Capture the cell that displays the provided text and extract its [x, y] central coordinate. 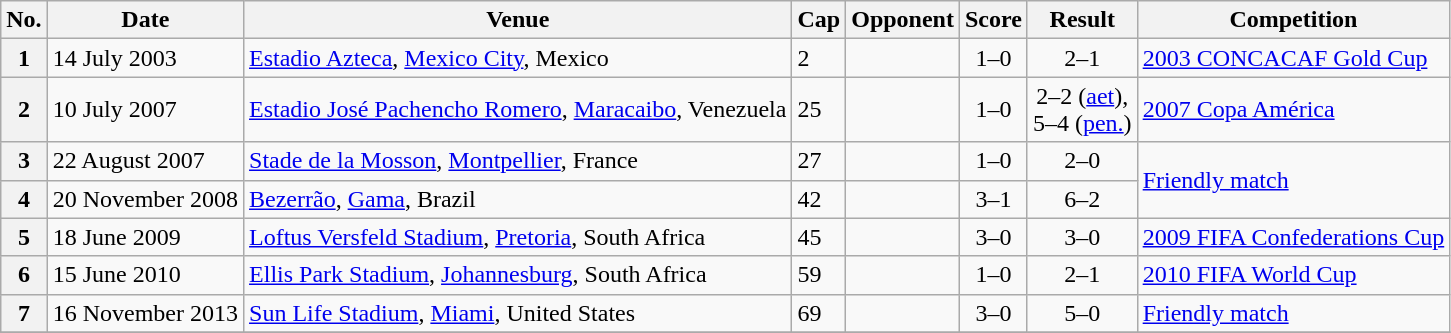
Opponent [903, 20]
10 July 2007 [145, 110]
Sun Life Stadium, Miami, United States [518, 313]
16 November 2013 [145, 313]
25 [819, 110]
7 [24, 313]
59 [819, 275]
2–2 (aet),5–4 (pen.) [1082, 110]
18 June 2009 [145, 237]
27 [819, 161]
6–2 [1082, 199]
5–0 [1082, 313]
Estadio Azteca, Mexico City, Mexico [518, 58]
3–1 [993, 199]
2007 Copa América [1294, 110]
Competition [1294, 20]
Score [993, 20]
Venue [518, 20]
45 [819, 237]
69 [819, 313]
Stade de la Mosson, Montpellier, France [518, 161]
2–0 [1082, 161]
15 June 2010 [145, 275]
20 November 2008 [145, 199]
3 [24, 161]
Cap [819, 20]
Bezerrão, Gama, Brazil [518, 199]
2010 FIFA World Cup [1294, 275]
4 [24, 199]
Loftus Versfeld Stadium, Pretoria, South Africa [518, 237]
Ellis Park Stadium, Johannesburg, South Africa [518, 275]
22 August 2007 [145, 161]
2009 FIFA Confederations Cup [1294, 237]
Estadio José Pachencho Romero, Maracaibo, Venezuela [518, 110]
Result [1082, 20]
1 [24, 58]
14 July 2003 [145, 58]
2003 CONCACAF Gold Cup [1294, 58]
Date [145, 20]
No. [24, 20]
42 [819, 199]
6 [24, 275]
5 [24, 237]
